Output the (x, y) coordinate of the center of the cell containing the given text.  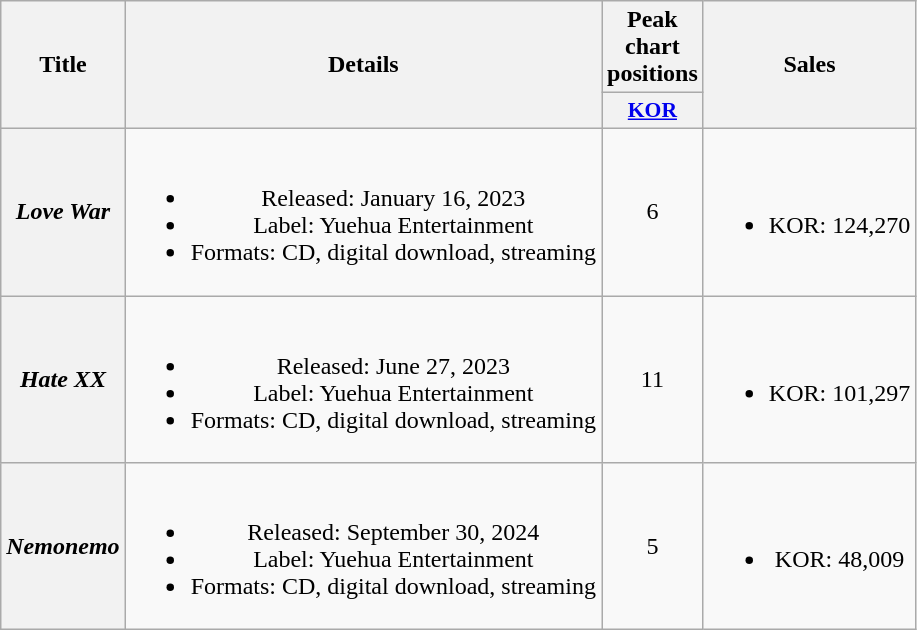
Released: June 27, 2023Label: Yuehua EntertainmentFormats: CD, digital download, streaming (363, 380)
Hate XX (63, 380)
KOR: 48,009 (809, 546)
KOR (653, 111)
Released: January 16, 2023Label: Yuehua EntertainmentFormats: CD, digital download, streaming (363, 212)
Love War (63, 212)
Peak chartpositions (653, 47)
Title (63, 65)
Nemonemo (63, 546)
KOR: 101,297 (809, 380)
Released: September 30, 2024Label: Yuehua EntertainmentFormats: CD, digital download, streaming (363, 546)
11 (653, 380)
Sales (809, 65)
5 (653, 546)
KOR: 124,270 (809, 212)
6 (653, 212)
Details (363, 65)
